Capture the cell that displays the provided text and extract its (x, y) central coordinate. 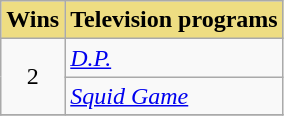
2 (33, 77)
Television programs (174, 20)
Squid Game (174, 96)
D.P. (174, 58)
Wins (33, 20)
